Pinpoint the cell where the given text exists, returning its [X, Y] midpoint coordinate. 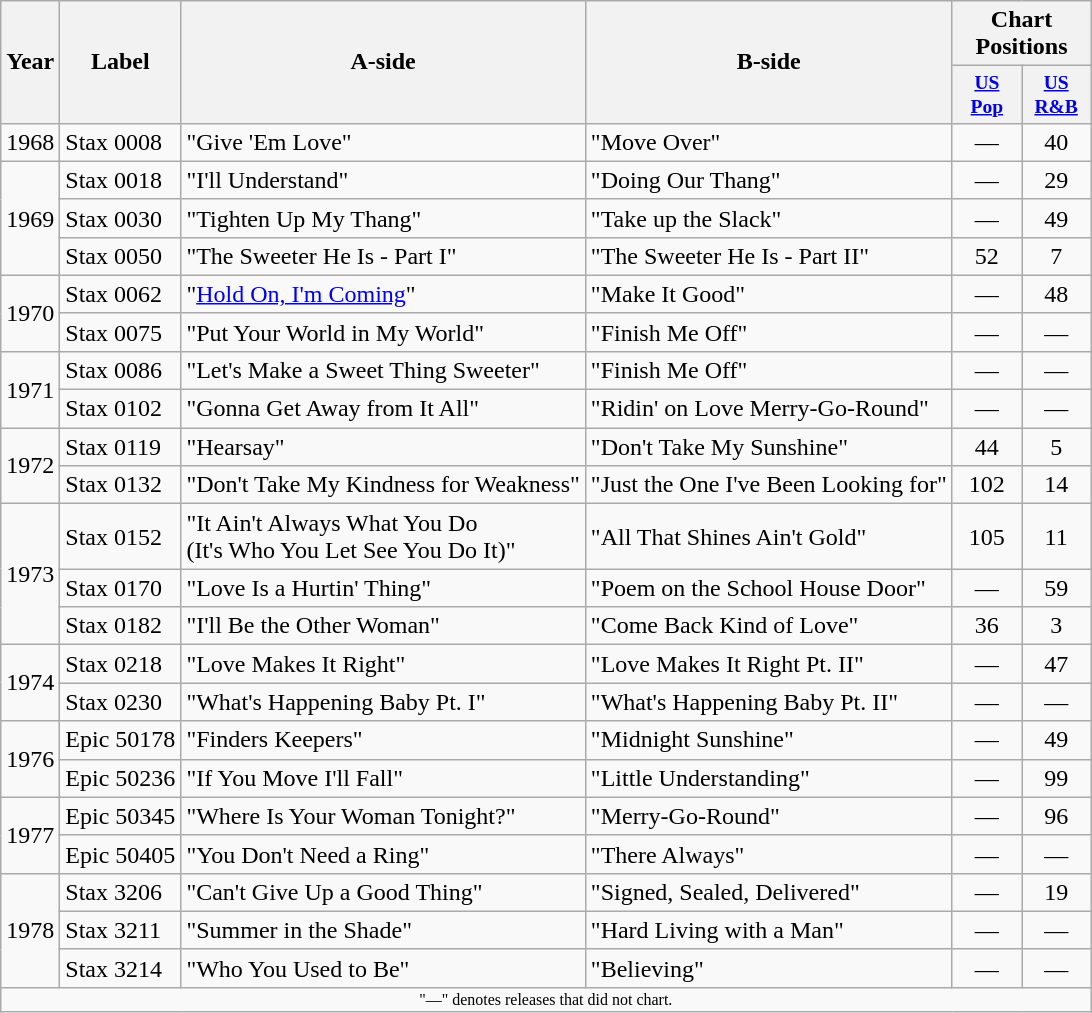
47 [1056, 664]
Stax 0008 [120, 142]
Stax 0030 [120, 218]
"Poem on the School House Door" [768, 588]
Stax 3211 [120, 930]
"Put Your World in My World" [383, 332]
Stax 0119 [120, 447]
1976 [30, 759]
"Let's Make a Sweet Thing Sweeter" [383, 370]
"There Always" [768, 854]
"Love Makes It Right Pt. II" [768, 664]
"Give 'Em Love" [383, 142]
7 [1056, 256]
"Gonna Get Away from It All" [383, 409]
"Love Makes It Right" [383, 664]
"What's Happening Baby Pt. I" [383, 702]
A-side [383, 62]
"What's Happening Baby Pt. II" [768, 702]
"Tighten Up My Thang" [383, 218]
99 [1056, 778]
Stax 0102 [120, 409]
"Hearsay" [383, 447]
"I'll Be the Other Woman" [383, 626]
"Merry-Go-Round" [768, 816]
Stax 0230 [120, 702]
Stax 0062 [120, 294]
Epic 50178 [120, 740]
105 [986, 536]
1968 [30, 142]
"Doing Our Thang" [768, 180]
44 [986, 447]
"The Sweeter He Is - Part I" [383, 256]
"Hold On, I'm Coming" [383, 294]
US Pop [986, 94]
"Finders Keepers" [383, 740]
1978 [30, 930]
Epic 50236 [120, 778]
Stax 0132 [120, 485]
"Take up the Slack" [768, 218]
"Love Is a Hurtin' Thing" [383, 588]
Stax 0086 [120, 370]
"Signed, Sealed, Delivered" [768, 892]
"If You Move I'll Fall" [383, 778]
1972 [30, 466]
Stax 3214 [120, 968]
1971 [30, 389]
48 [1056, 294]
Stax 0018 [120, 180]
29 [1056, 180]
"Just the One I've Been Looking for" [768, 485]
Epic 50345 [120, 816]
Chart Positions [1022, 34]
11 [1056, 536]
Year [30, 62]
"Little Understanding" [768, 778]
14 [1056, 485]
19 [1056, 892]
"I'll Understand" [383, 180]
"Make It Good" [768, 294]
1973 [30, 574]
"Move Over" [768, 142]
"Come Back Kind of Love" [768, 626]
96 [1056, 816]
"Don't Take My Sunshine" [768, 447]
"Can't Give Up a Good Thing" [383, 892]
"All That Shines Ain't Gold" [768, 536]
"Ridin' on Love Merry-Go-Round" [768, 409]
"Summer in the Shade" [383, 930]
USR&B [1056, 94]
1969 [30, 218]
Stax 0170 [120, 588]
1970 [30, 313]
52 [986, 256]
3 [1056, 626]
"—" denotes releases that did not chart. [546, 999]
40 [1056, 142]
Epic 50405 [120, 854]
Stax 0218 [120, 664]
B-side [768, 62]
Stax 0075 [120, 332]
"Believing" [768, 968]
Stax 0182 [120, 626]
36 [986, 626]
"Who You Used to Be" [383, 968]
"Hard Living with a Man" [768, 930]
"Midnight Sunshine" [768, 740]
"You Don't Need a Ring" [383, 854]
1977 [30, 835]
Stax 0152 [120, 536]
Stax 0050 [120, 256]
1974 [30, 683]
"It Ain't Always What You Do(It's Who You Let See You Do It)" [383, 536]
"Where Is Your Woman Tonight?" [383, 816]
Stax 3206 [120, 892]
"Don't Take My Kindness for Weakness" [383, 485]
"The Sweeter He Is - Part II" [768, 256]
59 [1056, 588]
102 [986, 485]
Label [120, 62]
5 [1056, 447]
